From the cell containing the given text, extract its center point as (x, y) coordinate. 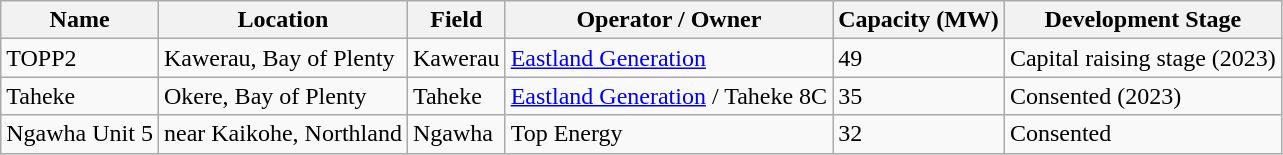
Eastland Generation / Taheke 8C (669, 96)
Consented (2023) (1142, 96)
Top Energy (669, 134)
Development Stage (1142, 20)
Kawerau, Bay of Plenty (282, 58)
Field (456, 20)
Capacity (MW) (919, 20)
35 (919, 96)
Name (80, 20)
Capital raising stage (2023) (1142, 58)
Ngawha Unit 5 (80, 134)
Kawerau (456, 58)
49 (919, 58)
Operator / Owner (669, 20)
Okere, Bay of Plenty (282, 96)
Ngawha (456, 134)
Location (282, 20)
Consented (1142, 134)
near Kaikohe, Northland (282, 134)
32 (919, 134)
TOPP2 (80, 58)
Eastland Generation (669, 58)
